Find where the given text appears and provide that cell's center as (x, y) coordinate. 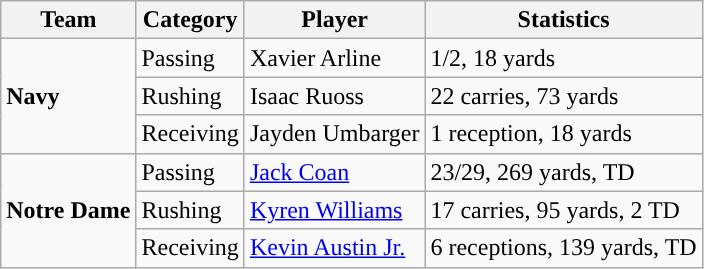
Kyren Williams (334, 210)
Statistics (564, 20)
Xavier Arline (334, 58)
Jack Coan (334, 172)
Category (190, 20)
Team (68, 20)
Jayden Umbarger (334, 134)
Isaac Ruoss (334, 96)
1 reception, 18 yards (564, 134)
23/29, 269 yards, TD (564, 172)
Player (334, 20)
1/2, 18 yards (564, 58)
Notre Dame (68, 210)
22 carries, 73 yards (564, 96)
6 receptions, 139 yards, TD (564, 248)
17 carries, 95 yards, 2 TD (564, 210)
Navy (68, 96)
Kevin Austin Jr. (334, 248)
